Extract the [x, y] coordinate from the center of the cell holding the provided text.  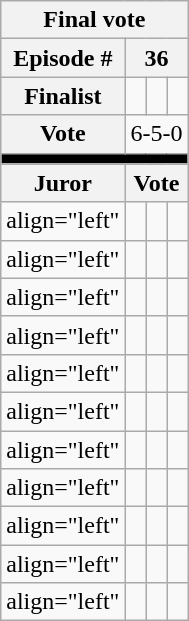
Episode # [63, 58]
36 [156, 58]
6-5-0 [156, 134]
Final vote [94, 20]
Juror [63, 183]
Finalist [63, 96]
